For the text-containing cell, return its midpoint in [x, y] coordinate format. 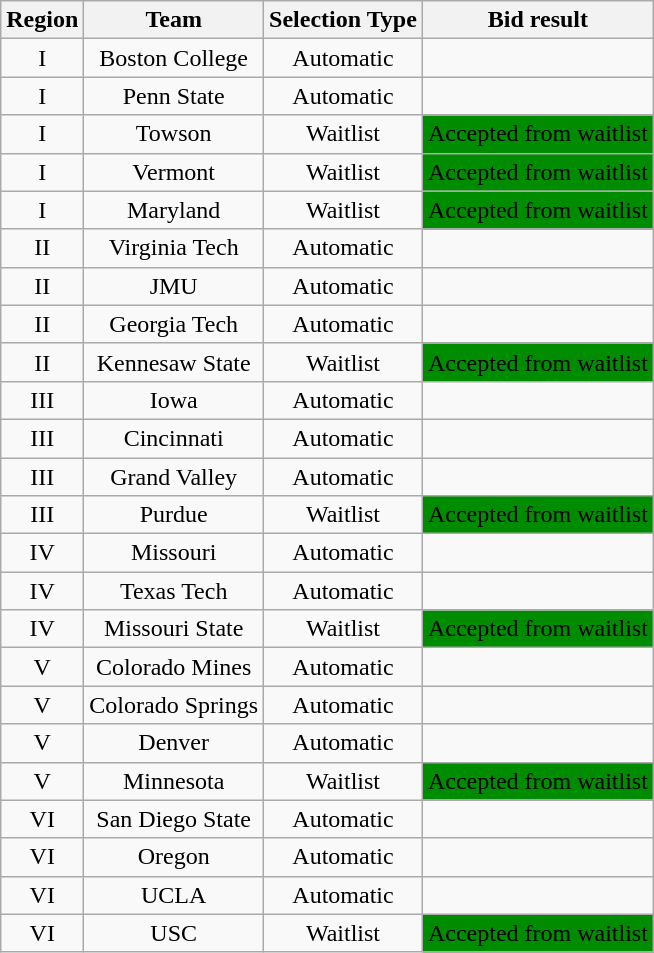
Minnesota [174, 781]
Selection Type [344, 20]
Texas Tech [174, 591]
Penn State [174, 96]
Team [174, 20]
Missouri State [174, 629]
Georgia Tech [174, 324]
Towson [174, 134]
Purdue [174, 515]
UCLA [174, 895]
Boston College [174, 58]
USC [174, 933]
Denver [174, 743]
San Diego State [174, 819]
Vermont [174, 172]
Virginia Tech [174, 248]
Grand Valley [174, 477]
Kennesaw State [174, 362]
Colorado Springs [174, 705]
Missouri [174, 553]
Colorado Mines [174, 667]
Bid result [538, 20]
Oregon [174, 857]
Iowa [174, 400]
Maryland [174, 210]
Cincinnati [174, 438]
JMU [174, 286]
Region [42, 20]
